Detect which cell encompasses the target text, then output its [x, y] center coordinate. 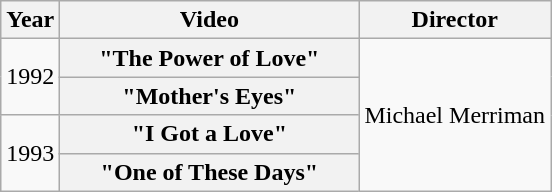
"The Power of Love" [210, 58]
"One of These Days" [210, 172]
1993 [30, 153]
Michael Merriman [455, 115]
"I Got a Love" [210, 134]
Year [30, 20]
Director [455, 20]
"Mother's Eyes" [210, 96]
Video [210, 20]
1992 [30, 77]
